Pinpoint the cell where the given text exists, returning its (x, y) midpoint coordinate. 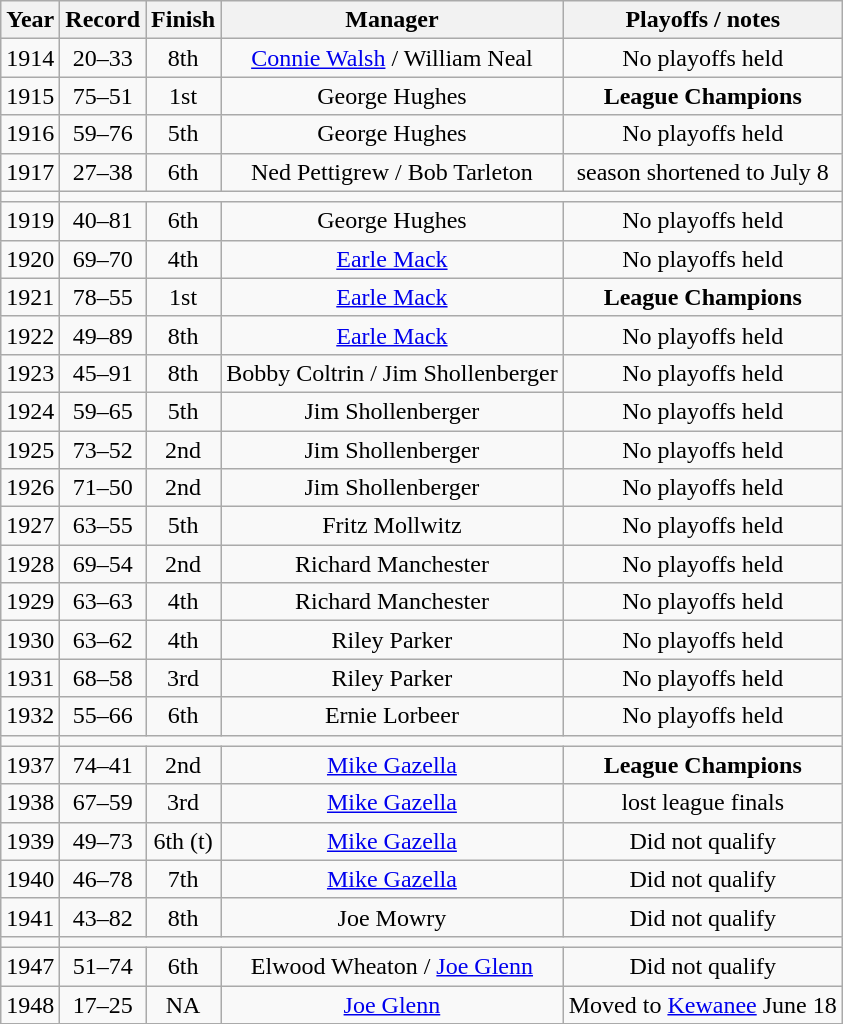
1937 (30, 765)
1920 (30, 259)
71–50 (103, 488)
Moved to Kewanee June 18 (702, 1005)
78–55 (103, 297)
59–76 (103, 134)
68–58 (103, 678)
6th (t) (184, 841)
1938 (30, 803)
63–63 (103, 602)
43–82 (103, 917)
73–52 (103, 449)
Manager (392, 20)
40–81 (103, 221)
Year (30, 20)
Finish (184, 20)
1919 (30, 221)
NA (184, 1005)
1923 (30, 373)
1924 (30, 411)
20–33 (103, 58)
1915 (30, 96)
1941 (30, 917)
1940 (30, 879)
1916 (30, 134)
Playoffs / notes (702, 20)
1928 (30, 564)
1931 (30, 678)
17–25 (103, 1005)
1925 (30, 449)
Fritz Mollwitz (392, 526)
Bobby Coltrin / Jim Shollenberger (392, 373)
Elwood Wheaton / Joe Glenn (392, 966)
45–91 (103, 373)
lost league finals (702, 803)
59–65 (103, 411)
1948 (30, 1005)
1939 (30, 841)
69–54 (103, 564)
49–89 (103, 335)
Connie Walsh / William Neal (392, 58)
1927 (30, 526)
51–74 (103, 966)
Joe Mowry (392, 917)
1926 (30, 488)
55–66 (103, 716)
74–41 (103, 765)
67–59 (103, 803)
75–51 (103, 96)
Joe Glenn (392, 1005)
69–70 (103, 259)
63–62 (103, 640)
49–73 (103, 841)
1932 (30, 716)
7th (184, 879)
1917 (30, 172)
season shortened to July 8 (702, 172)
1922 (30, 335)
63–55 (103, 526)
46–78 (103, 879)
1914 (30, 58)
1921 (30, 297)
1947 (30, 966)
Record (103, 20)
1930 (30, 640)
1929 (30, 602)
Ned Pettigrew / Bob Tarleton (392, 172)
Ernie Lorbeer (392, 716)
27–38 (103, 172)
